Extract the [X, Y] coordinate from the center of the cell holding the provided text.  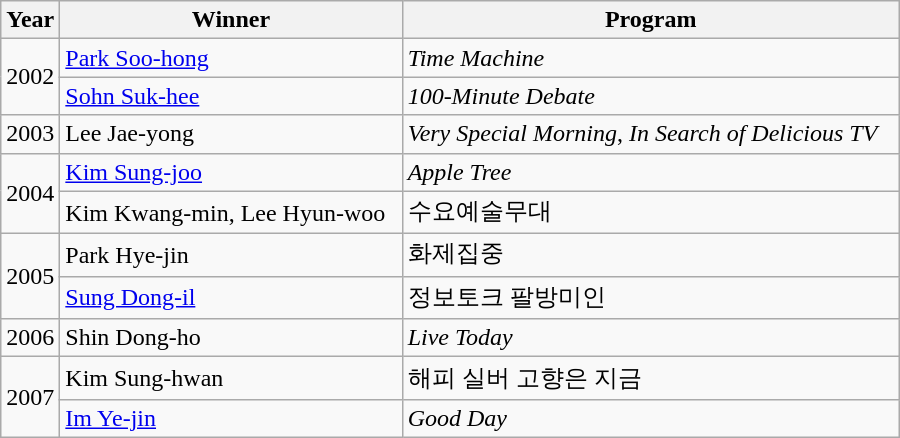
2007 [30, 398]
Kim Sung-hwan [231, 378]
Shin Dong-ho [231, 338]
Kim Kwang-min, Lee Hyun-woo [231, 212]
2005 [30, 276]
Program [650, 20]
Kim Sung-joo [231, 172]
2004 [30, 194]
Apple Tree [650, 172]
Live Today [650, 338]
Winner [231, 20]
Sung Dong-il [231, 298]
Park Soo-hong [231, 58]
2006 [30, 338]
Sohn Suk-hee [231, 96]
정보토크 팔방미인 [650, 298]
Very Special Morning, In Search of Delicious TV [650, 134]
Lee Jae-yong [231, 134]
2003 [30, 134]
Park Hye-jin [231, 256]
Good Day [650, 418]
화제집중 [650, 256]
Year [30, 20]
2002 [30, 77]
수요예술무대 [650, 212]
Im Ye-jin [231, 418]
해피 실버 고향은 지금 [650, 378]
Time Machine [650, 58]
100-Minute Debate [650, 96]
